Search for the cell housing the specified text and yield its [x, y] center coordinate. 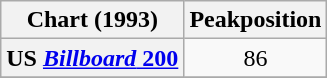
US Billboard 200 [92, 58]
Chart (1993) [92, 20]
Peakposition [256, 20]
86 [256, 58]
